Locate the cell with the specified text and output its (X, Y) center coordinate. 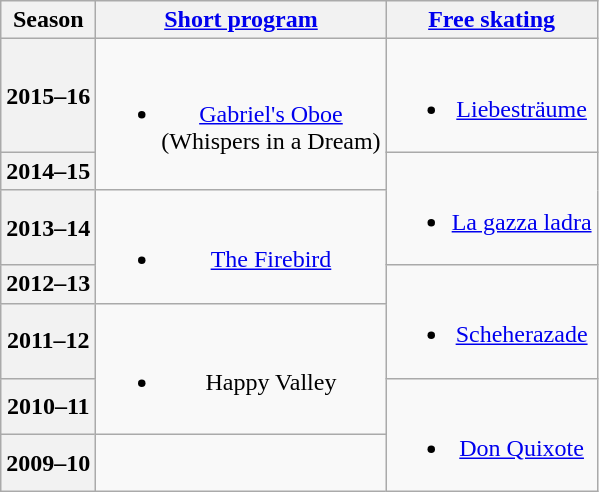
2010–11 (48, 406)
Liebesträume (492, 96)
Scheherazade (492, 322)
2009–10 (48, 464)
2012–13 (48, 284)
2015–16 (48, 96)
Happy Valley (241, 369)
2011–12 (48, 340)
Gabriel's Oboe (Whispers in a Dream) (241, 114)
Season (48, 20)
2013–14 (48, 228)
La gazza ladra (492, 208)
Free skating (492, 20)
2014–15 (48, 171)
Don Quixote (492, 434)
The Firebird (241, 246)
Short program (241, 20)
